Detect which cell encompasses the target text, then output its (x, y) center coordinate. 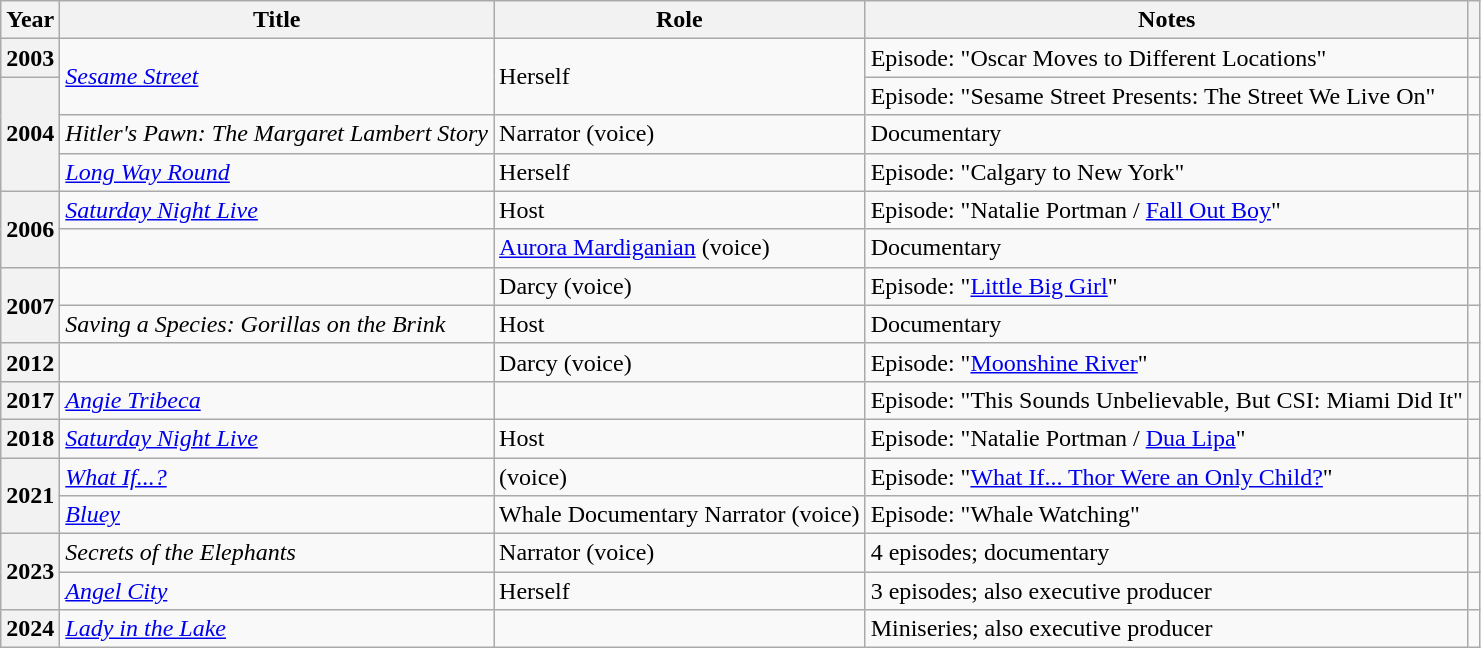
Whale Documentary Narrator (voice) (680, 515)
Hitler's Pawn: The Margaret Lambert Story (277, 134)
Episode: "Oscar Moves to Different Locations" (1166, 58)
Episode: "Moonshine River" (1166, 362)
Year (30, 20)
Episode: "This Sounds Unbelievable, But CSI: Miami Did It" (1166, 400)
2004 (30, 134)
Episode: "Little Big Girl" (1166, 286)
2006 (30, 229)
Episode: "Calgary to New York" (1166, 172)
Miniseries; also executive producer (1166, 629)
2018 (30, 438)
Saving a Species: Gorillas on the Brink (277, 324)
Long Way Round (277, 172)
Aurora Mardiganian (voice) (680, 248)
Angie Tribeca (277, 400)
2007 (30, 305)
Secrets of the Elephants (277, 553)
Bluey (277, 515)
2021 (30, 496)
Title (277, 20)
Sesame Street (277, 77)
2003 (30, 58)
2024 (30, 629)
Role (680, 20)
Lady in the Lake (277, 629)
(voice) (680, 477)
3 episodes; also executive producer (1166, 591)
Notes (1166, 20)
What If...? (277, 477)
Episode: "Whale Watching" (1166, 515)
Episode: "Natalie Portman / Fall Out Boy" (1166, 210)
Angel City (277, 591)
Episode: "Natalie Portman / Dua Lipa" (1166, 438)
2023 (30, 572)
4 episodes; documentary (1166, 553)
Episode: "What If... Thor Were an Only Child?" (1166, 477)
Episode: "Sesame Street Presents: The Street We Live On" (1166, 96)
2017 (30, 400)
2012 (30, 362)
